Identify which cell holds the provided text, then report its [X, Y] central coordinate. 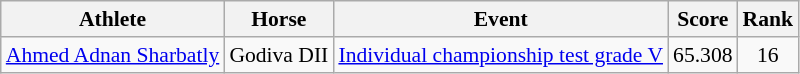
Godiva DII [278, 55]
Athlete [113, 19]
Horse [278, 19]
Score [702, 19]
65.308 [702, 55]
16 [768, 55]
Event [500, 19]
Individual championship test grade V [500, 55]
Rank [768, 19]
Ahmed Adnan Sharbatly [113, 55]
